For the text-containing cell, return its midpoint in (X, Y) coordinate format. 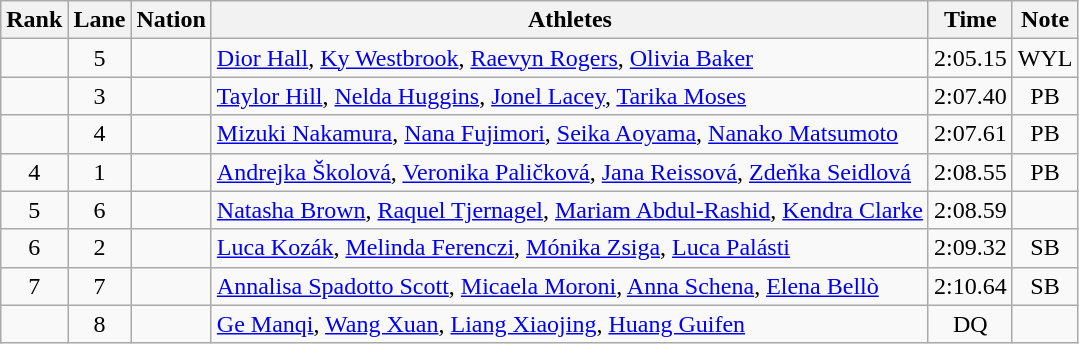
WYL (1045, 58)
Dior Hall, Ky Westbrook, Raevyn Rogers, Olivia Baker (570, 58)
Taylor Hill, Nelda Huggins, Jonel Lacey, Tarika Moses (570, 96)
Natasha Brown, Raquel Tjernagel, Mariam Abdul-Rashid, Kendra Clarke (570, 210)
DQ (970, 324)
Time (970, 20)
Note (1045, 20)
Mizuki Nakamura, Nana Fujimori, Seika Aoyama, Nanako Matsumoto (570, 134)
Nation (171, 20)
3 (100, 96)
Ge Manqi, Wang Xuan, Liang Xiaojing, Huang Guifen (570, 324)
2:08.55 (970, 172)
2 (100, 248)
Lane (100, 20)
2:07.40 (970, 96)
1 (100, 172)
2:05.15 (970, 58)
2:07.61 (970, 134)
Andrejka Školová, Veronika Paličková, Jana Reissová, Zdeňka Seidlová (570, 172)
Rank (34, 20)
Annalisa Spadotto Scott, Micaela Moroni, Anna Schena, Elena Bellò (570, 286)
8 (100, 324)
Athletes (570, 20)
2:09.32 (970, 248)
2:10.64 (970, 286)
2:08.59 (970, 210)
Luca Kozák, Melinda Ferenczi, Mónika Zsiga, Luca Palásti (570, 248)
